Output the [X, Y] coordinate of the center of the cell containing the given text.  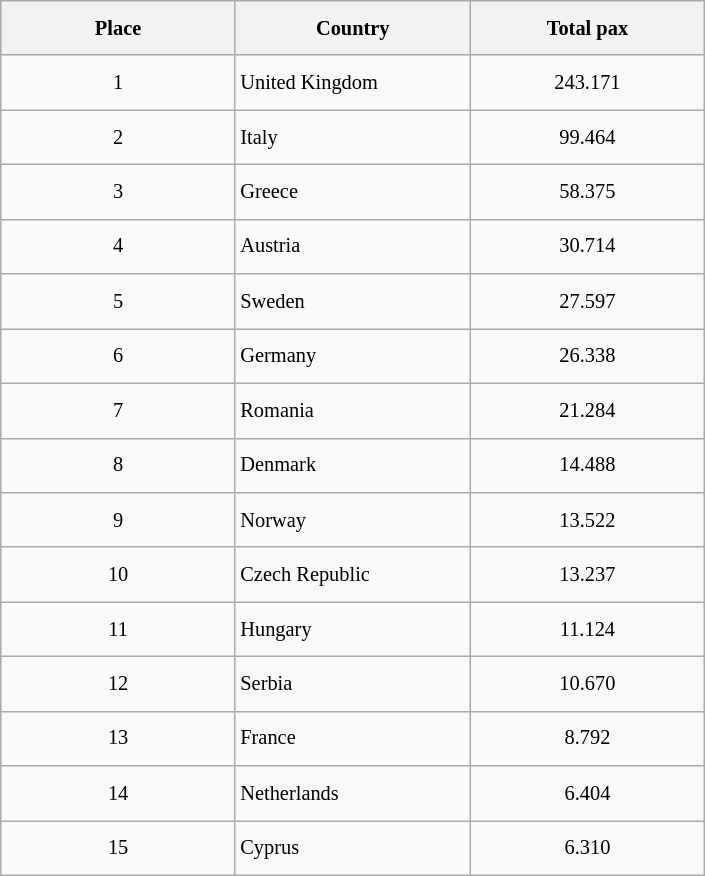
Czech Republic [352, 574]
15 [118, 848]
Place [118, 28]
3 [118, 192]
6 [118, 356]
Serbia [352, 684]
2 [118, 138]
13 [118, 738]
Netherlands [352, 794]
10.670 [588, 684]
13.522 [588, 520]
12 [118, 684]
30.714 [588, 246]
26.338 [588, 356]
243.171 [588, 82]
Germany [352, 356]
4 [118, 246]
14 [118, 794]
58.375 [588, 192]
Hungary [352, 630]
Country [352, 28]
14.488 [588, 466]
21.284 [588, 410]
Austria [352, 246]
27.597 [588, 302]
8 [118, 466]
11 [118, 630]
99.464 [588, 138]
10 [118, 574]
6.310 [588, 848]
8.792 [588, 738]
7 [118, 410]
Sweden [352, 302]
Italy [352, 138]
Norway [352, 520]
6.404 [588, 794]
Greece [352, 192]
United Kingdom [352, 82]
Total pax [588, 28]
Cyprus [352, 848]
Romania [352, 410]
Denmark [352, 466]
5 [118, 302]
9 [118, 520]
France [352, 738]
11.124 [588, 630]
13.237 [588, 574]
1 [118, 82]
